Return the (X, Y) coordinate for the center point of the cell that contains the specified text.  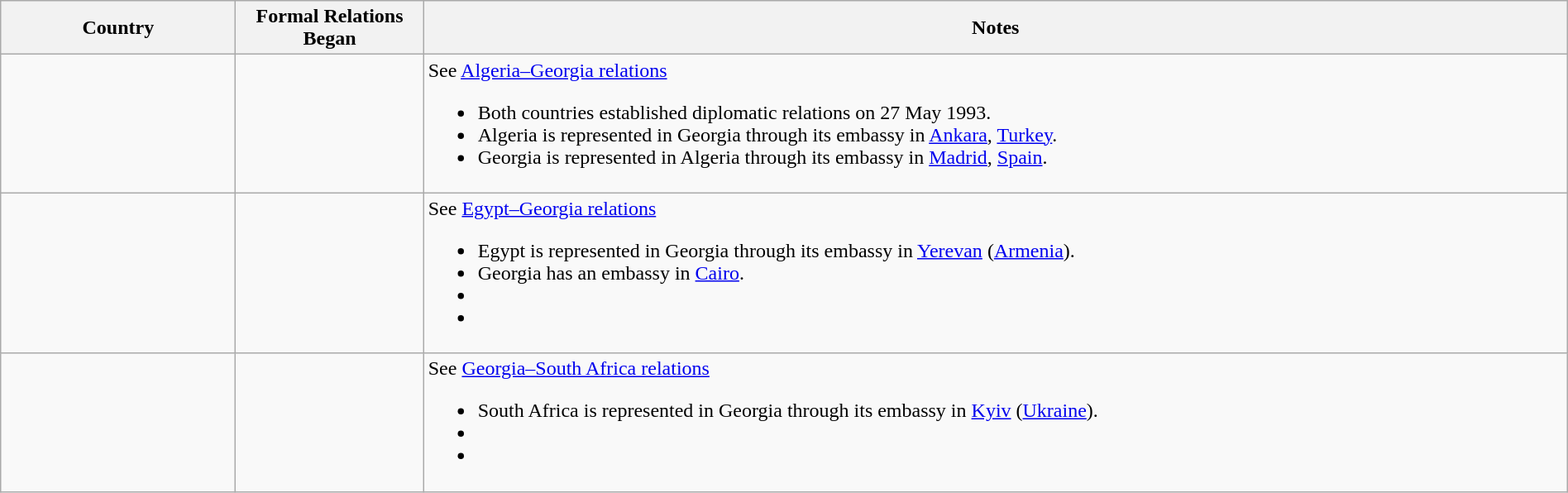
Formal Relations Began (329, 28)
See Georgia–South Africa relationsSouth Africa is represented in Georgia through its embassy in Kyiv (Ukraine). (996, 422)
Country (118, 28)
Notes (996, 28)
See Egypt–Georgia relationsEgypt is represented in Georgia through its embassy in Yerevan (Armenia).Georgia has an embassy in Cairo. (996, 273)
